Determine the (X, Y) coordinate at the center of the cell enclosing the given text.  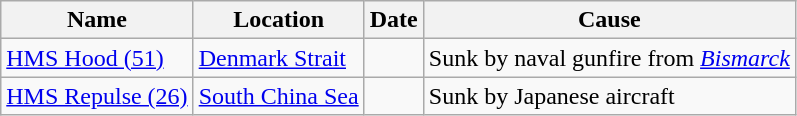
HMS Repulse (26) (97, 96)
Location (278, 20)
Denmark Strait (278, 58)
Sunk by Japanese aircraft (609, 96)
Cause (609, 20)
Name (97, 20)
HMS Hood (51) (97, 58)
Date (394, 20)
South China Sea (278, 96)
Sunk by naval gunfire from Bismarck (609, 58)
